Detect which cell encompasses the target text, then output its (x, y) center coordinate. 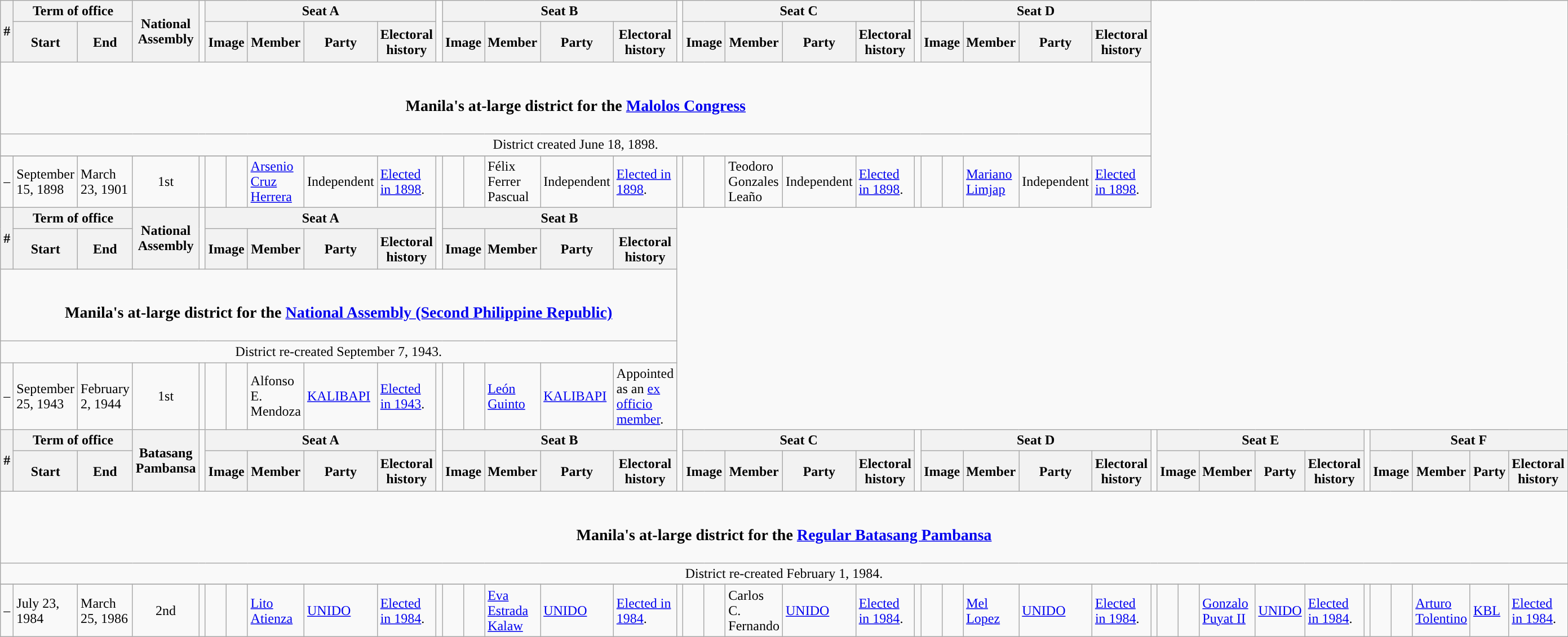
February 2, 1944 (105, 397)
Seat F (1469, 440)
BatasangPambansa (166, 461)
Elected in 1943. (406, 397)
Mariano Limjap (991, 181)
Eva Estrada Kalaw (513, 611)
District created June 18, 1898. (576, 145)
Lito Atienza (276, 611)
Arsenio Cruz Herrera (276, 181)
Manila's at-large district for the National Assembly (Second Philippine Republic) (339, 305)
Carlos C. Fernando (754, 611)
July 23, 1984 (46, 611)
Gonzalo Puyat II (1228, 611)
Seat E (1260, 440)
2nd (166, 611)
March 23, 1901 (105, 181)
Manila's at-large district for the Regular Batasang Pambansa (784, 527)
Appointed as an ex officio member. (645, 397)
Félix Ferrer Pascual (513, 181)
León Guinto (513, 397)
Mel Lopez (991, 611)
District re-created September 7, 1943. (339, 351)
Manila's at-large district for the Malolos Congress (576, 98)
KBL (1489, 611)
September 15, 1898 (46, 181)
March 25, 1986 (105, 611)
September 25, 1943 (46, 397)
Arturo Tolentino (1442, 611)
Alfonso E. Mendoza (276, 397)
District re-created February 1, 1984. (784, 574)
Teodoro Gonzales Leaño (754, 181)
